Find where the given text appears and provide that cell's center as (x, y) coordinate. 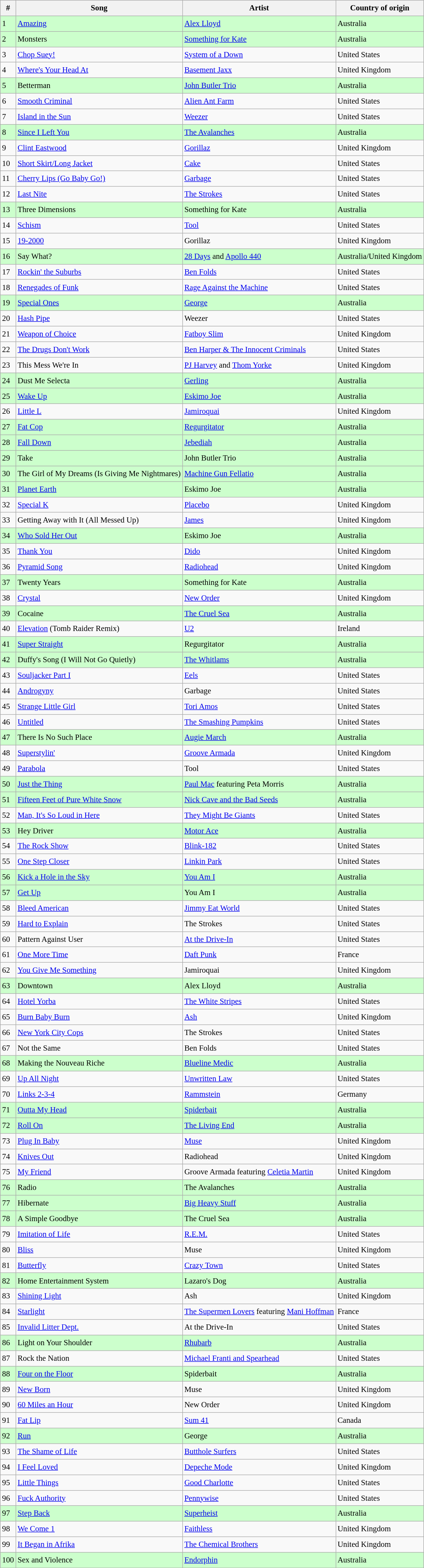
69 (8, 1079)
Elevation (Tomb Raider Remix) (99, 629)
Jebediah (259, 443)
New York City Cops (99, 1033)
Little Things (99, 1482)
13 (8, 210)
Outta My Head (99, 1110)
28 Days and Apollo 440 (259, 256)
The Shame of Life (99, 1451)
Bliss (99, 1250)
Special K (99, 505)
The Living End (259, 1125)
37 (8, 582)
The Supermen Lovers featuring Mani Hoffman (259, 1312)
Hey Driver (99, 831)
Linkin Park (259, 861)
12 (8, 194)
My Friend (99, 1172)
56 (8, 877)
Hotel Yorba (99, 1001)
# (8, 8)
Cocaine (99, 613)
Canada (380, 1421)
Pattern Against User (99, 939)
Duffy's Song (I Will Not Go Quietly) (99, 660)
33 (8, 520)
52 (8, 815)
19 (8, 303)
Unwritten Law (259, 1079)
You Give Me Something (99, 970)
It Began in Afrika (99, 1545)
Pennywise (259, 1498)
3 (8, 55)
Plug In Baby (99, 1141)
31 (8, 489)
Superheist (259, 1514)
Daft Punk (259, 955)
They Might Be Giants (259, 815)
Song (99, 8)
94 (8, 1467)
30 (8, 474)
100 (8, 1560)
68 (8, 1064)
23 (8, 365)
70 (8, 1094)
5 (8, 86)
Last Nite (99, 194)
Placebo (259, 505)
Not the Same (99, 1048)
Knives Out (99, 1157)
7 (8, 116)
Machine Gun Fellatio (259, 474)
Eels (259, 676)
Weapon of Choice (99, 334)
16 (8, 256)
System of a Down (259, 55)
Invalid Litter Dept. (99, 1327)
46 (8, 722)
8 (8, 132)
Germany (380, 1094)
25 (8, 396)
Schism (99, 225)
29 (8, 458)
Four on the Floor (99, 1374)
61 (8, 955)
Jimmy Eat World (259, 909)
A Simple Goodbye (99, 1218)
Amazing (99, 24)
71 (8, 1110)
Get Up (99, 893)
Country of origin (380, 8)
45 (8, 706)
The Rock Show (99, 846)
74 (8, 1157)
50 (8, 784)
Souljacker Part I (99, 676)
60 (8, 939)
Cherry Lips (Go Baby Go!) (99, 179)
38 (8, 598)
Tori Amos (259, 706)
90 (8, 1405)
63 (8, 986)
76 (8, 1188)
95 (8, 1482)
Smooth Criminal (99, 101)
R.E.M. (259, 1234)
67 (8, 1048)
The Smashing Pumpkins (259, 722)
Sex and Violence (99, 1560)
Fat Lip (99, 1421)
51 (8, 800)
Up All Night (99, 1079)
28 (8, 443)
Dido (259, 552)
98 (8, 1529)
Twenty Years (99, 582)
Sum 41 (259, 1421)
48 (8, 753)
49 (8, 769)
The Whitlams (259, 660)
Alien Ant Farm (259, 101)
We Come 1 (99, 1529)
Renegades of Funk (99, 288)
41 (8, 645)
Endorphin (259, 1560)
6 (8, 101)
64 (8, 1001)
Shining Light (99, 1296)
Run (99, 1436)
Butterfly (99, 1265)
78 (8, 1218)
27 (8, 427)
Motor Ace (259, 831)
Radio (99, 1188)
Since I Left You (99, 132)
57 (8, 893)
Burn Baby Burn (99, 1017)
2 (8, 40)
Chop Suey! (99, 55)
Dust Me Selecta (99, 380)
40 (8, 629)
Gerling (259, 380)
18 (8, 288)
Monsters (99, 40)
Imitation of Life (99, 1234)
The Chemical Brothers (259, 1545)
Island in the Sun (99, 116)
87 (8, 1358)
82 (8, 1281)
32 (8, 505)
Pyramid Song (99, 567)
Nick Cave and the Bad Seeds (259, 800)
The Girl of My Dreams (Is Giving Me Nightmares) (99, 474)
20 (8, 319)
58 (8, 909)
Crazy Town (259, 1265)
Home Entertainment System (99, 1281)
Paul Mac featuring Peta Morris (259, 784)
New Born (99, 1390)
Superstylin' (99, 753)
35 (8, 552)
Little L (99, 412)
Special Ones (99, 303)
97 (8, 1514)
15 (8, 241)
Clint Eastwood (99, 148)
Ben Harper & The Innocent Criminals (259, 349)
Ireland (380, 629)
4 (8, 70)
Three Dimensions (99, 210)
I Feel Loved (99, 1467)
11 (8, 179)
Making the Nouveau Riche (99, 1064)
19-2000 (99, 241)
The Drugs Don't Work (99, 349)
Blueline Medic (259, 1064)
Rock the Nation (99, 1358)
Fuck Authority (99, 1498)
65 (8, 1017)
Basement Jaxx (259, 70)
There Is No Such Place (99, 737)
Roll On (99, 1125)
99 (8, 1545)
Parabola (99, 769)
Just the Thing (99, 784)
42 (8, 660)
Fall Down (99, 443)
Rockin' the Suburbs (99, 272)
Short Skirt/Long Jacket (99, 164)
93 (8, 1451)
88 (8, 1374)
79 (8, 1234)
36 (8, 567)
Step Back (99, 1514)
91 (8, 1421)
Hard to Explain (99, 924)
Take (99, 458)
The White Stripes (259, 1001)
Lazaro's Dog (259, 1281)
77 (8, 1203)
PJ Harvey and Thom Yorke (259, 365)
Betterman (99, 86)
21 (8, 334)
Rage Against the Machine (259, 288)
75 (8, 1172)
Links 2-3-4 (99, 1094)
Crystal (99, 598)
Australia/United Kingdom (380, 256)
Planet Earth (99, 489)
Rhubarb (259, 1343)
Groove Armada featuring Celetia Martin (259, 1172)
Hibernate (99, 1203)
60 Miles an Hour (99, 1405)
Big Heavy Stuff (259, 1203)
26 (8, 412)
Fatboy Slim (259, 334)
47 (8, 737)
Groove Armada (259, 753)
1 (8, 24)
Thank You (99, 552)
72 (8, 1125)
62 (8, 970)
44 (8, 691)
80 (8, 1250)
84 (8, 1312)
85 (8, 1327)
Fifteen Feet of Pure White Snow (99, 800)
Bleed American (99, 909)
Cake (259, 164)
10 (8, 164)
Michael Franti and Spearhead (259, 1358)
Downtown (99, 986)
24 (8, 380)
Blink-182 (259, 846)
14 (8, 225)
86 (8, 1343)
34 (8, 536)
Starlight (99, 1312)
Super Straight (99, 645)
Kick a Hole in the Sky (99, 877)
17 (8, 272)
83 (8, 1296)
Where's Your Head At (99, 70)
66 (8, 1033)
James (259, 520)
39 (8, 613)
U2 (259, 629)
Strange Little Girl (99, 706)
Good Charlotte (259, 1482)
Say What? (99, 256)
53 (8, 831)
73 (8, 1141)
Wake Up (99, 396)
Man, It's So Loud in Here (99, 815)
Augie March (259, 737)
Androgyny (99, 691)
Getting Away with It (All Messed Up) (99, 520)
43 (8, 676)
Artist (259, 8)
9 (8, 148)
59 (8, 924)
22 (8, 349)
92 (8, 1436)
One Step Closer (99, 861)
55 (8, 861)
Light on Your Shoulder (99, 1343)
96 (8, 1498)
54 (8, 846)
Butthole Surfers (259, 1451)
Untitled (99, 722)
Faithless (259, 1529)
This Mess We're In (99, 365)
One More Time (99, 955)
89 (8, 1390)
Who Sold Her Out (99, 536)
Fat Cop (99, 427)
Hash Pipe (99, 319)
81 (8, 1265)
Rammstein (259, 1094)
Depeche Mode (259, 1467)
